Extract the (x, y) coordinate from the center of the cell holding the provided text.  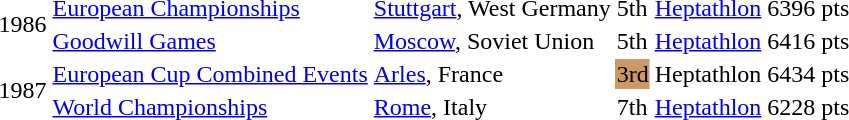
3rd (632, 74)
Goodwill Games (210, 41)
Arles, France (492, 74)
Moscow, Soviet Union (492, 41)
5th (632, 41)
European Cup Combined Events (210, 74)
